Provide the (x, y) coordinate of the cell's center where the given text is located.  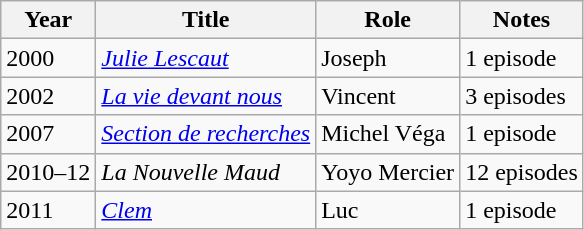
2007 (48, 134)
2000 (48, 58)
Julie Lescaut (206, 58)
Joseph (388, 58)
3 episodes (522, 96)
12 episodes (522, 172)
Section de recherches (206, 134)
2010–12 (48, 172)
Vincent (388, 96)
Year (48, 20)
Clem (206, 210)
La Nouvelle Maud (206, 172)
Notes (522, 20)
Yoyo Mercier (388, 172)
Michel Véga (388, 134)
Role (388, 20)
Title (206, 20)
Luc (388, 210)
2002 (48, 96)
La vie devant nous (206, 96)
2011 (48, 210)
